Extract the [X, Y] coordinate from the center of the cell holding the provided text.  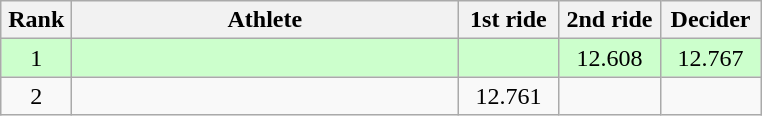
Decider [710, 20]
12.767 [710, 58]
1st ride [508, 20]
Athlete [265, 20]
2nd ride [610, 20]
Rank [36, 20]
12.608 [610, 58]
1 [36, 58]
12.761 [508, 96]
2 [36, 96]
